Provide the [x, y] coordinate of the cell's center where the given text is located.  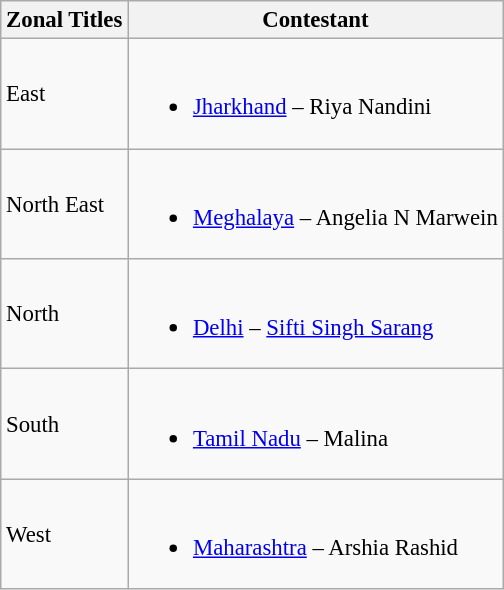
West [64, 534]
North [64, 314]
Jharkhand – Riya Nandini [316, 94]
Zonal Titles [64, 20]
Meghalaya – Angelia N Marwein [316, 204]
East [64, 94]
Contestant [316, 20]
Tamil Nadu – Malina [316, 424]
Delhi – Sifti Singh Sarang [316, 314]
South [64, 424]
North East [64, 204]
Maharashtra – Arshia Rashid [316, 534]
